Find where the given text appears and provide that cell's center as (X, Y) coordinate. 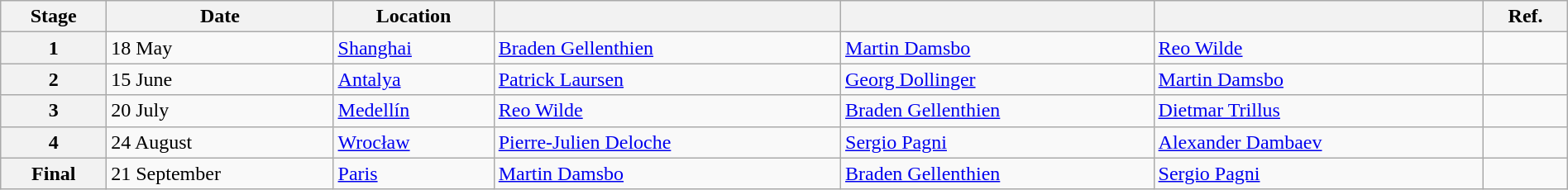
Dietmar Trillus (1318, 111)
Location (414, 17)
Date (220, 17)
15 June (220, 79)
3 (54, 111)
24 August (220, 142)
Paris (414, 173)
Patrick Laursen (667, 79)
Medellín (414, 111)
Pierre-Julien Deloche (667, 142)
21 September (220, 173)
Georg Dollinger (997, 79)
Shanghai (414, 48)
Stage (54, 17)
Wrocław (414, 142)
Alexander Dambaev (1318, 142)
20 July (220, 111)
18 May (220, 48)
2 (54, 79)
Ref. (1525, 17)
4 (54, 142)
Final (54, 173)
Antalya (414, 79)
1 (54, 48)
